From the cell containing the given text, extract its center point as [X, Y] coordinate. 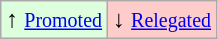
↓ Relegated [162, 20]
↑ Promoted [54, 20]
